From the cell containing the given text, extract its center point as [x, y] coordinate. 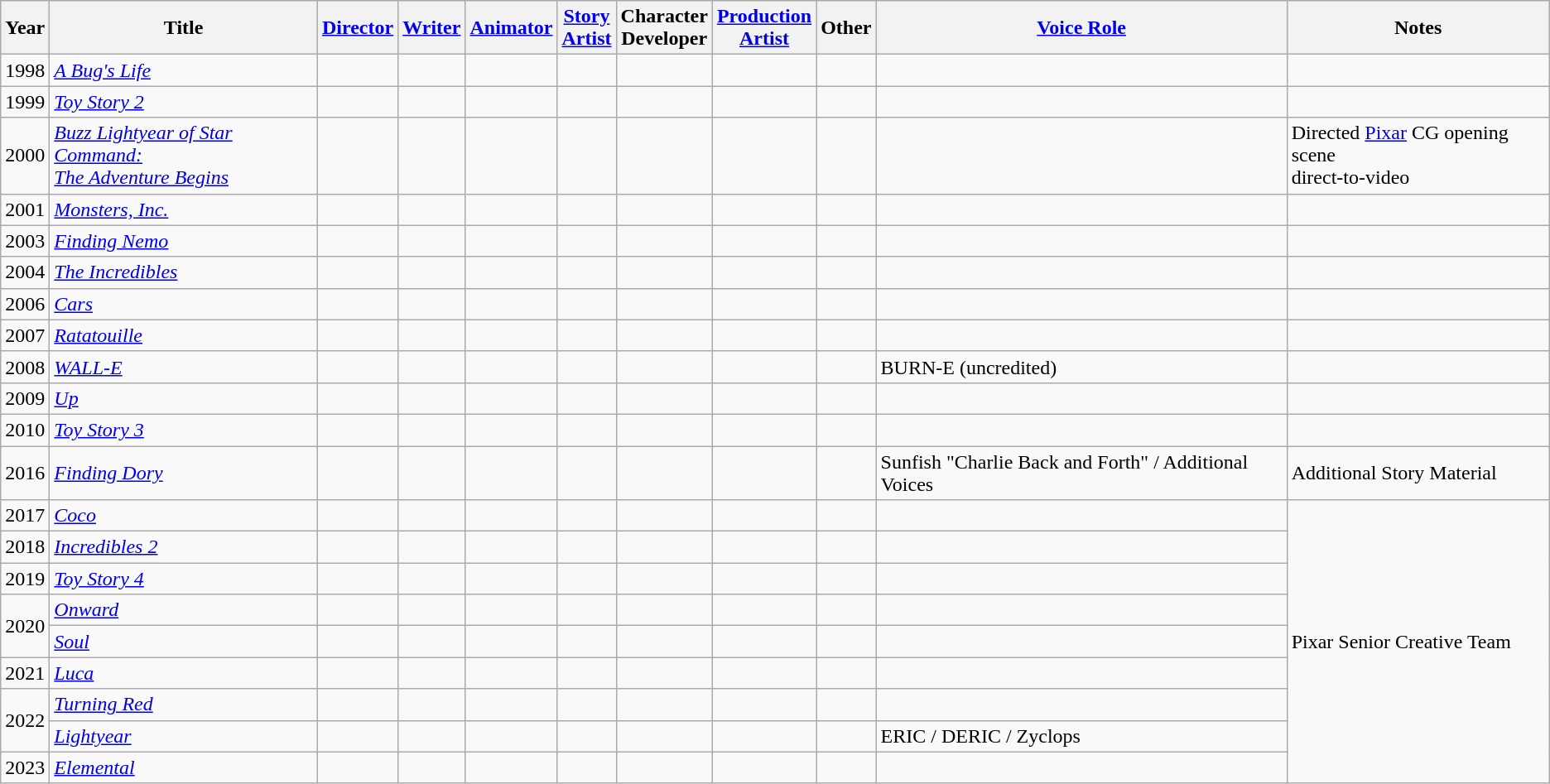
2017 [25, 516]
Notes [1418, 28]
Animator [512, 28]
Coco [184, 516]
Year [25, 28]
Finding Nemo [184, 241]
Onward [184, 610]
The Incredibles [184, 272]
2018 [25, 547]
Up [184, 398]
Incredibles 2 [184, 547]
Director [358, 28]
Turning Red [184, 705]
WALL-E [184, 367]
Toy Story 3 [184, 430]
1999 [25, 102]
Writer [432, 28]
Buzz Lightyear of Star Command: The Adventure Begins [184, 156]
Elemental [184, 767]
2006 [25, 304]
2010 [25, 430]
2016 [25, 472]
Cars [184, 304]
2009 [25, 398]
Title [184, 28]
Toy Story 2 [184, 102]
Lightyear [184, 736]
2021 [25, 673]
Finding Dory [184, 472]
2023 [25, 767]
Monsters, Inc. [184, 209]
2003 [25, 241]
2001 [25, 209]
1998 [25, 70]
Pixar Senior Creative Team [1418, 642]
Ratatouille [184, 335]
2004 [25, 272]
BURN-E (uncredited) [1081, 367]
StoryArtist [586, 28]
Sunfish "Charlie Back and Forth" / Additional Voices [1081, 472]
2000 [25, 156]
Directed Pixar CG opening scene direct-to-video [1418, 156]
Soul [184, 642]
CharacterDeveloper [664, 28]
2020 [25, 626]
Luca [184, 673]
2008 [25, 367]
Additional Story Material [1418, 472]
ERIC / DERIC / Zyclops [1081, 736]
2019 [25, 579]
2022 [25, 720]
Other [846, 28]
A Bug's Life [184, 70]
Voice Role [1081, 28]
ProductionArtist [763, 28]
2007 [25, 335]
Toy Story 4 [184, 579]
